Locate the cell with the specified text and output its (x, y) center coordinate. 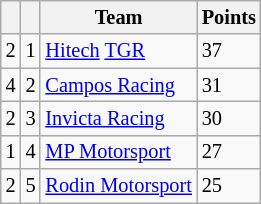
25 (229, 186)
MP Motorsport (118, 152)
31 (229, 85)
Rodin Motorsport (118, 186)
Points (229, 17)
Campos Racing (118, 85)
30 (229, 118)
37 (229, 51)
3 (31, 118)
5 (31, 186)
Invicta Racing (118, 118)
Team (118, 17)
27 (229, 152)
Hitech TGR (118, 51)
